Detect which cell encompasses the target text, then output its [X, Y] center coordinate. 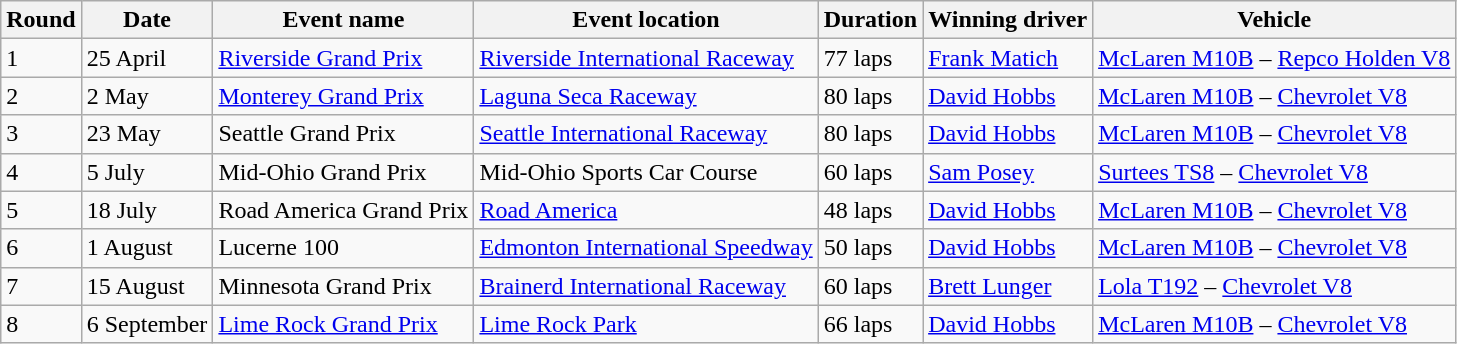
4 [41, 172]
6 [41, 248]
Date [147, 20]
6 September [147, 324]
2 [41, 96]
Vehicle [1274, 20]
77 laps [870, 58]
Frank Matich [1008, 58]
18 July [147, 210]
2 May [147, 96]
8 [41, 324]
Lola T192 – Chevrolet V8 [1274, 286]
5 July [147, 172]
Mid-Ohio Grand Prix [344, 172]
Seattle International Raceway [646, 134]
Riverside International Raceway [646, 58]
1 [41, 58]
Edmonton International Speedway [646, 248]
Seattle Grand Prix [344, 134]
Lucerne 100 [344, 248]
McLaren M10B – Repco Holden V8 [1274, 58]
48 laps [870, 210]
50 laps [870, 248]
25 April [147, 58]
66 laps [870, 324]
Minnesota Grand Prix [344, 286]
Monterey Grand Prix [344, 96]
Surtees TS8 – Chevrolet V8 [1274, 172]
Event location [646, 20]
Winning driver [1008, 20]
Lime Rock Park [646, 324]
Brainerd International Raceway [646, 286]
5 [41, 210]
Riverside Grand Prix [344, 58]
Lime Rock Grand Prix [344, 324]
Sam Posey [1008, 172]
3 [41, 134]
Duration [870, 20]
Mid-Ohio Sports Car Course [646, 172]
15 August [147, 286]
7 [41, 286]
Brett Lunger [1008, 286]
Road America Grand Prix [344, 210]
Road America [646, 210]
Event name [344, 20]
Round [41, 20]
23 May [147, 134]
1 August [147, 248]
Laguna Seca Raceway [646, 96]
